Output the (X, Y) coordinate of the center of the cell containing the given text.  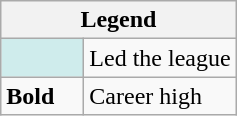
Led the league (160, 58)
Legend (118, 20)
Career high (160, 96)
Bold (42, 96)
